Identify which cell holds the provided text, then report its (X, Y) central coordinate. 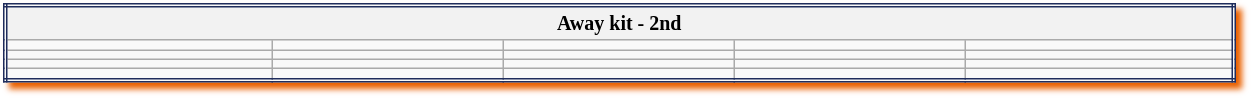
Away kit - 2nd (619, 24)
